From the cell containing the given text, extract its center point as (X, Y) coordinate. 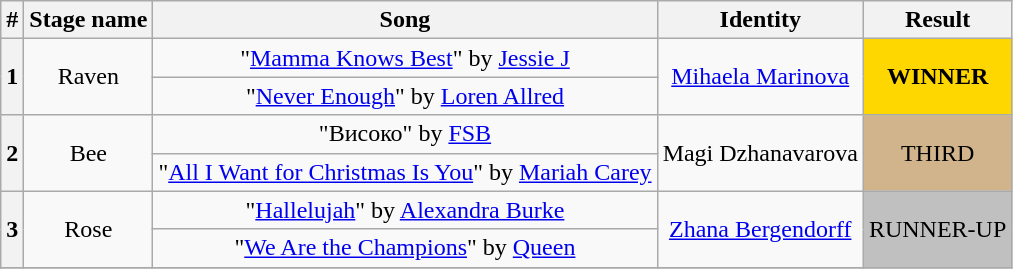
THIRD (937, 153)
Identity (760, 20)
# (12, 20)
"Never Enough" by Loren Allred (405, 96)
"Mamma Knows Best" by Jessie J (405, 58)
3 (12, 229)
Bee (88, 153)
Zhana Bergendorff (760, 229)
RUNNER-UP (937, 229)
"Високо" by FSB (405, 134)
Result (937, 20)
"All I Want for Christmas Is You" by Mariah Carey (405, 172)
Raven (88, 77)
Rose (88, 229)
Song (405, 20)
"We Are the Champions" by Queen (405, 248)
WINNER (937, 77)
2 (12, 153)
1 (12, 77)
Stage name (88, 20)
Mihaela Marinova (760, 77)
"Hallelujah" by Alexandra Burke (405, 210)
Magi Dzhanavarova (760, 153)
